Determine the [X, Y] coordinate at the center of the cell enclosing the given text.  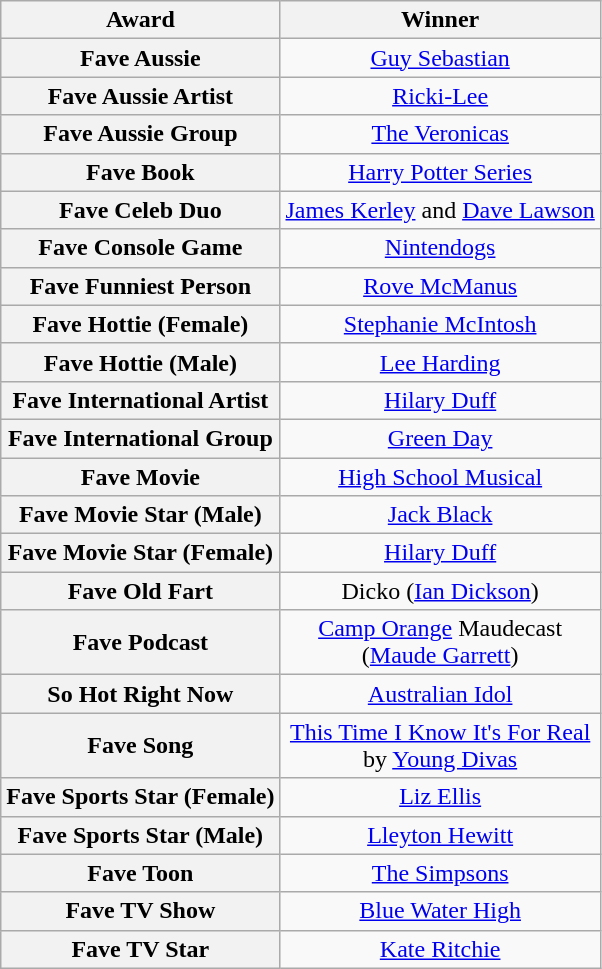
The Simpsons [440, 873]
Kate Ritchie [440, 949]
Fave Toon [140, 873]
The Veronicas [440, 134]
Fave Sports Star (Male) [140, 835]
Fave TV Star [140, 949]
High School Musical [440, 477]
Fave Movie Star (Female) [140, 553]
So Hot Right Now [140, 694]
Fave International Artist [140, 400]
This Time I Know It's For Realby Young Divas [440, 746]
Dicko (Ian Dickson) [440, 591]
Fave Hottie (Female) [140, 324]
Blue Water High [440, 911]
Lleyton Hewitt [440, 835]
Award [140, 20]
Fave Aussie Artist [140, 96]
Fave Old Fart [140, 591]
Nintendogs [440, 248]
Fave Movie [140, 477]
Ricki-Lee [440, 96]
Guy Sebastian [440, 58]
Australian Idol [440, 694]
Fave Funniest Person [140, 286]
Lee Harding [440, 362]
Fave International Group [140, 438]
Fave Celeb Duo [140, 210]
Jack Black [440, 515]
Fave Song [140, 746]
Fave Sports Star (Female) [140, 797]
Green Day [440, 438]
Camp Orange Maudecast(Maude Garrett) [440, 642]
Rove McManus [440, 286]
Liz Ellis [440, 797]
Harry Potter Series [440, 172]
Fave TV Show [140, 911]
Stephanie McIntosh [440, 324]
James Kerley and Dave Lawson [440, 210]
Fave Console Game [140, 248]
Fave Podcast [140, 642]
Fave Hottie (Male) [140, 362]
Fave Movie Star (Male) [140, 515]
Winner [440, 20]
Fave Aussie Group [140, 134]
Fave Book [140, 172]
Fave Aussie [140, 58]
